Search for the cell housing the specified text and yield its [X, Y] center coordinate. 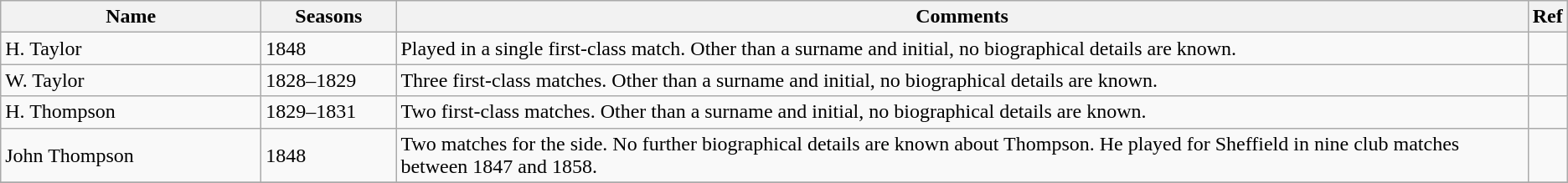
Three first-class matches. Other than a surname and initial, no biographical details are known. [962, 80]
Name [131, 17]
Two first-class matches. Other than a surname and initial, no biographical details are known. [962, 112]
John Thompson [131, 155]
Ref [1548, 17]
H. Thompson [131, 112]
Comments [962, 17]
1829–1831 [328, 112]
W. Taylor [131, 80]
1828–1829 [328, 80]
H. Taylor [131, 48]
Seasons [328, 17]
Played in a single first-class match. Other than a surname and initial, no biographical details are known. [962, 48]
